Return the (X, Y) coordinate for the center point of the cell that contains the specified text.  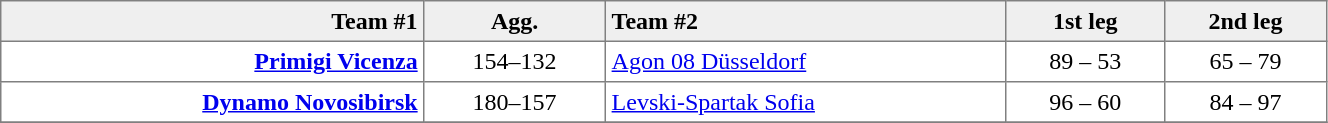
Agg. (514, 21)
Primigi Vicenza (213, 61)
Agon 08 Düsseldorf (806, 61)
Team #1 (213, 21)
89 – 53 (1085, 61)
180–157 (514, 102)
Dynamo Novosibirsk (213, 102)
1st leg (1085, 21)
96 – 60 (1085, 102)
Team #2 (806, 21)
2nd leg (1245, 21)
Levski-Spartak Sofia (806, 102)
65 – 79 (1245, 61)
84 – 97 (1245, 102)
154–132 (514, 61)
